From the cell containing the given text, extract its center point as [x, y] coordinate. 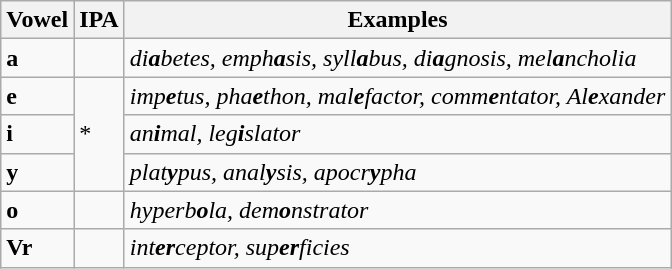
platypus, analysis, apocrypha [398, 172]
Examples [398, 20]
y [38, 172]
impetus, phaethon, malefactor, commentator, Alexander [398, 96]
IPA [100, 20]
animal, legislator [398, 134]
Vr [38, 248]
i [38, 134]
e [38, 96]
diabetes, emphasis, syllabus, diagnosis, melancholia [398, 58]
a [38, 58]
hyperbola, demonstrator [398, 210]
interceptor, superficies [398, 248]
o [38, 210]
Vowel [38, 20]
* [100, 134]
